From the cell containing the given text, extract its center point as [X, Y] coordinate. 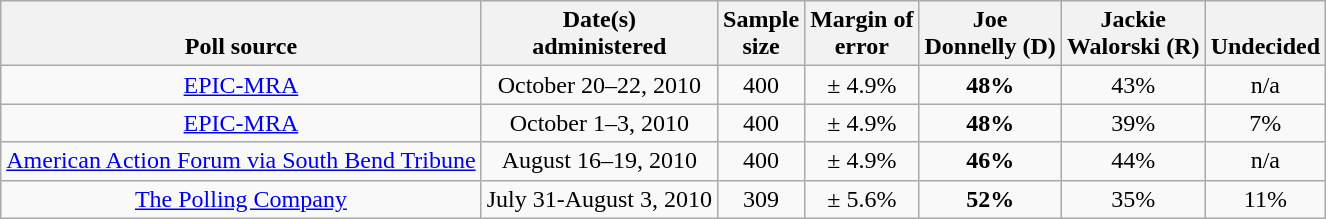
Margin oferror [862, 34]
Undecided [1265, 34]
July 31-August 3, 2010 [599, 199]
Poll source [241, 34]
39% [1133, 123]
46% [990, 161]
October 1–3, 2010 [599, 123]
The Polling Company [241, 199]
Samplesize [762, 34]
35% [1133, 199]
JackieWalorski (R) [1133, 34]
309 [762, 199]
Date(s) administered [599, 34]
7% [1265, 123]
52% [990, 199]
October 20–22, 2010 [599, 85]
American Action Forum via South Bend Tribune [241, 161]
± 5.6% [862, 199]
43% [1133, 85]
August 16–19, 2010 [599, 161]
11% [1265, 199]
JoeDonnelly (D) [990, 34]
44% [1133, 161]
